Detect which cell encompasses the target text, then output its [x, y] center coordinate. 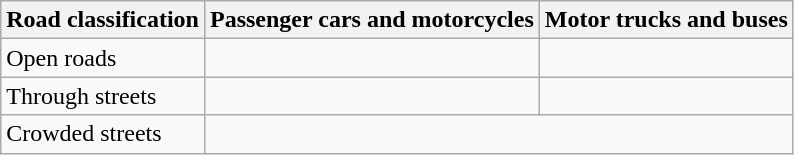
Motor trucks and buses [666, 20]
Passenger cars and motorcycles [372, 20]
Crowded streets [103, 134]
Through streets [103, 96]
Road classification [103, 20]
Open roads [103, 58]
